Search for the cell housing the specified text and yield its [x, y] center coordinate. 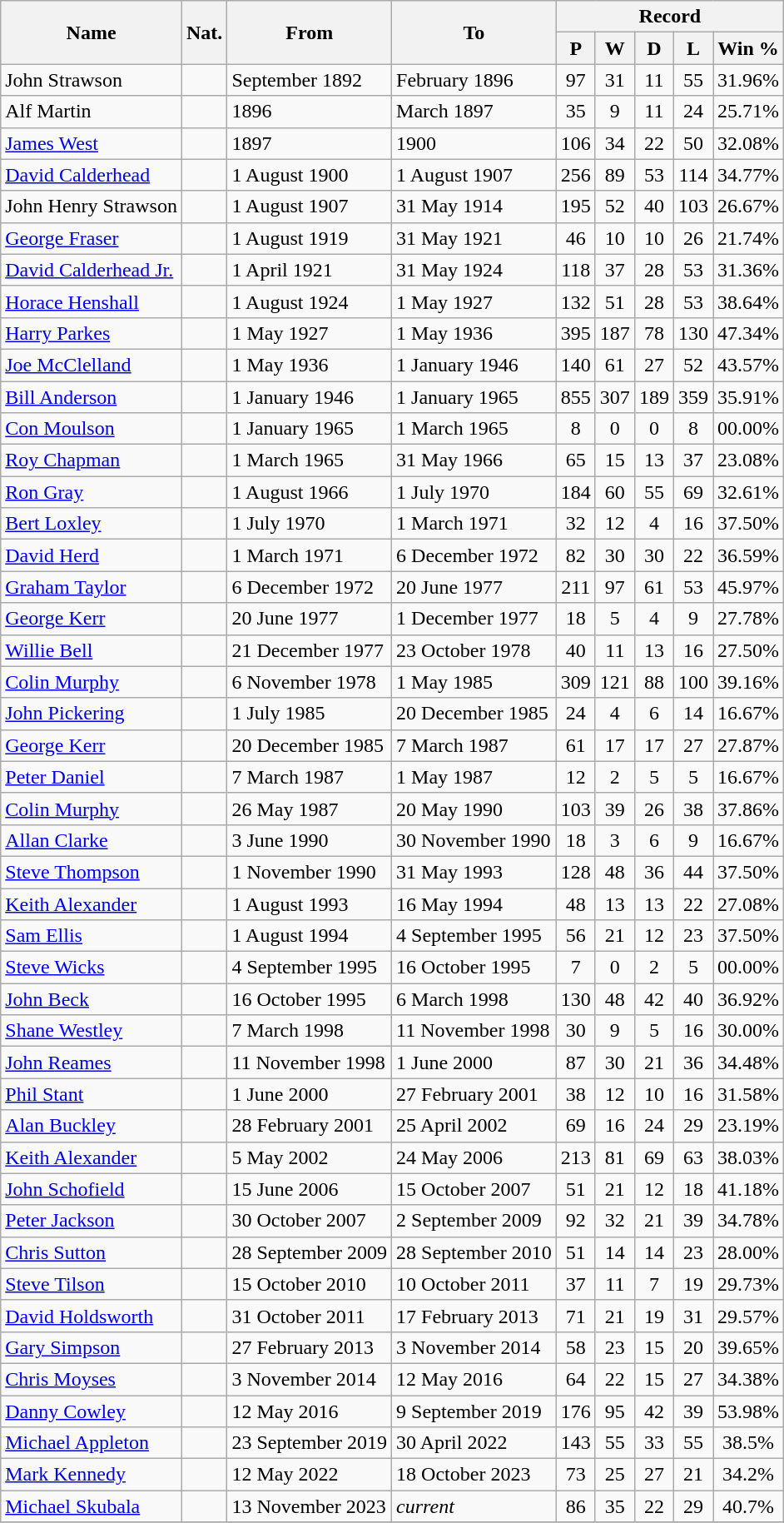
John Pickering [92, 714]
Bert Loxley [92, 524]
current [474, 1506]
John Reames [92, 1063]
Peter Jackson [92, 1221]
25 [614, 1475]
34.38% [747, 1379]
78 [654, 333]
1900 [474, 143]
1 August 1993 [310, 903]
David Holdsworth [92, 1316]
Peter Daniel [92, 777]
27.78% [747, 619]
143 [576, 1443]
Horace Henshall [92, 301]
17 February 2013 [474, 1316]
128 [576, 872]
256 [576, 175]
12 May 2022 [310, 1475]
31.36% [747, 270]
David Herd [92, 555]
From [310, 32]
1 August 1900 [310, 175]
10 October 2011 [474, 1284]
Record [669, 17]
28 September 2010 [474, 1252]
92 [576, 1221]
Steve Thompson [92, 872]
189 [654, 397]
Alf Martin [92, 112]
Con Moulson [92, 429]
Shane Westley [92, 1031]
38.5% [747, 1443]
855 [576, 397]
John Strawson [92, 80]
27.08% [747, 903]
L [692, 48]
Chris Moyses [92, 1379]
David Calderhead [92, 175]
34.48% [747, 1063]
27 February 2001 [474, 1094]
27.50% [747, 650]
35.91% [747, 397]
Joe McClelland [92, 365]
24 May 2006 [474, 1157]
28 September 2009 [310, 1252]
213 [576, 1157]
Mark Kennedy [92, 1475]
September 1892 [310, 80]
1 August 1919 [310, 238]
5 May 2002 [310, 1157]
21.74% [747, 238]
Graham Taylor [92, 587]
132 [576, 301]
30.00% [747, 1031]
100 [692, 682]
29.57% [747, 1316]
16 May 1994 [474, 903]
3 [614, 840]
26 May 1987 [310, 809]
27.87% [747, 745]
18 October 2023 [474, 1475]
73 [576, 1475]
31.96% [747, 80]
31 May 1966 [474, 460]
31.58% [747, 1094]
1897 [310, 143]
23 October 1978 [474, 650]
February 1896 [474, 80]
47.34% [747, 333]
82 [576, 555]
John Beck [92, 999]
33 [654, 1443]
25 April 2002 [474, 1126]
Sam Ellis [92, 936]
James West [92, 143]
6 March 1998 [474, 999]
309 [576, 682]
176 [576, 1411]
1 August 1966 [310, 492]
Steve Tilson [92, 1284]
P [576, 48]
Alan Buckley [92, 1126]
Roy Chapman [92, 460]
George Fraser [92, 238]
30 October 2007 [310, 1221]
1 July 1985 [310, 714]
63 [692, 1157]
31 May 1924 [474, 270]
26.67% [747, 207]
23.19% [747, 1126]
Michael Appleton [92, 1443]
60 [614, 492]
Danny Cowley [92, 1411]
44 [692, 872]
58 [576, 1347]
114 [692, 175]
71 [576, 1316]
D [654, 48]
43.57% [747, 365]
34 [614, 143]
6 November 1978 [310, 682]
38.64% [747, 301]
118 [576, 270]
39.16% [747, 682]
359 [692, 397]
John Schofield [92, 1189]
1 April 1921 [310, 270]
March 1897 [474, 112]
27 February 2013 [310, 1347]
Gary Simpson [92, 1347]
95 [614, 1411]
34.77% [747, 175]
23.08% [747, 460]
64 [576, 1379]
39.65% [747, 1347]
187 [614, 333]
15 October 2010 [310, 1284]
81 [614, 1157]
Allan Clarke [92, 840]
Win % [747, 48]
23 September 2019 [310, 1443]
36.59% [747, 555]
46 [576, 238]
34.78% [747, 1221]
To [474, 32]
Michael Skubala [92, 1506]
195 [576, 207]
15 June 2006 [310, 1189]
7 March 1998 [310, 1031]
211 [576, 587]
53.98% [747, 1411]
28 February 2001 [310, 1126]
Name [92, 32]
28.00% [747, 1252]
41.18% [747, 1189]
25.71% [747, 112]
89 [614, 175]
36.92% [747, 999]
1 May 1987 [474, 777]
1896 [310, 112]
13 November 2023 [310, 1506]
1 May 1985 [474, 682]
106 [576, 143]
1 August 1994 [310, 936]
50 [692, 143]
56 [576, 936]
184 [576, 492]
86 [576, 1506]
30 November 1990 [474, 840]
34.2% [747, 1475]
88 [654, 682]
31 May 1993 [474, 872]
32.61% [747, 492]
395 [576, 333]
21 December 1977 [310, 650]
121 [614, 682]
Harry Parkes [92, 333]
1 November 1990 [310, 872]
Steve Wicks [92, 968]
W [614, 48]
45.97% [747, 587]
30 April 2022 [474, 1443]
32.08% [747, 143]
Phil Stant [92, 1094]
307 [614, 397]
140 [576, 365]
1 August 1924 [310, 301]
31 May 1914 [474, 207]
40.7% [747, 1506]
20 [692, 1347]
2 September 2009 [474, 1221]
9 September 2019 [474, 1411]
37.86% [747, 809]
29.73% [747, 1284]
John Henry Strawson [92, 207]
87 [576, 1063]
38.03% [747, 1157]
1 December 1977 [474, 619]
Bill Anderson [92, 397]
3 June 1990 [310, 840]
David Calderhead Jr. [92, 270]
Chris Sutton [92, 1252]
31 October 2011 [310, 1316]
Nat. [204, 32]
Willie Bell [92, 650]
Ron Gray [92, 492]
20 May 1990 [474, 809]
65 [576, 460]
15 October 2007 [474, 1189]
31 May 1921 [474, 238]
